Search for the cell housing the specified text and yield its [X, Y] center coordinate. 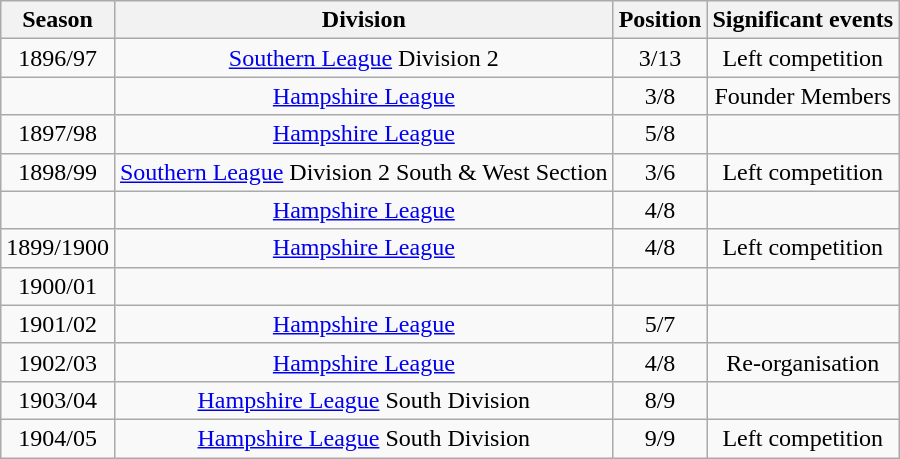
3/13 [660, 58]
Significant events [803, 20]
1899/1900 [58, 248]
1898/99 [58, 172]
1903/04 [58, 400]
9/9 [660, 438]
Division [364, 20]
1900/01 [58, 286]
5/8 [660, 134]
3/6 [660, 172]
Founder Members [803, 96]
1901/02 [58, 324]
Southern League Division 2 South & West Section [364, 172]
1904/05 [58, 438]
Southern League Division 2 [364, 58]
Position [660, 20]
Re-organisation [803, 362]
3/8 [660, 96]
5/7 [660, 324]
8/9 [660, 400]
Season [58, 20]
1896/97 [58, 58]
1897/98 [58, 134]
1902/03 [58, 362]
